Detect which cell encompasses the target text, then output its [x, y] center coordinate. 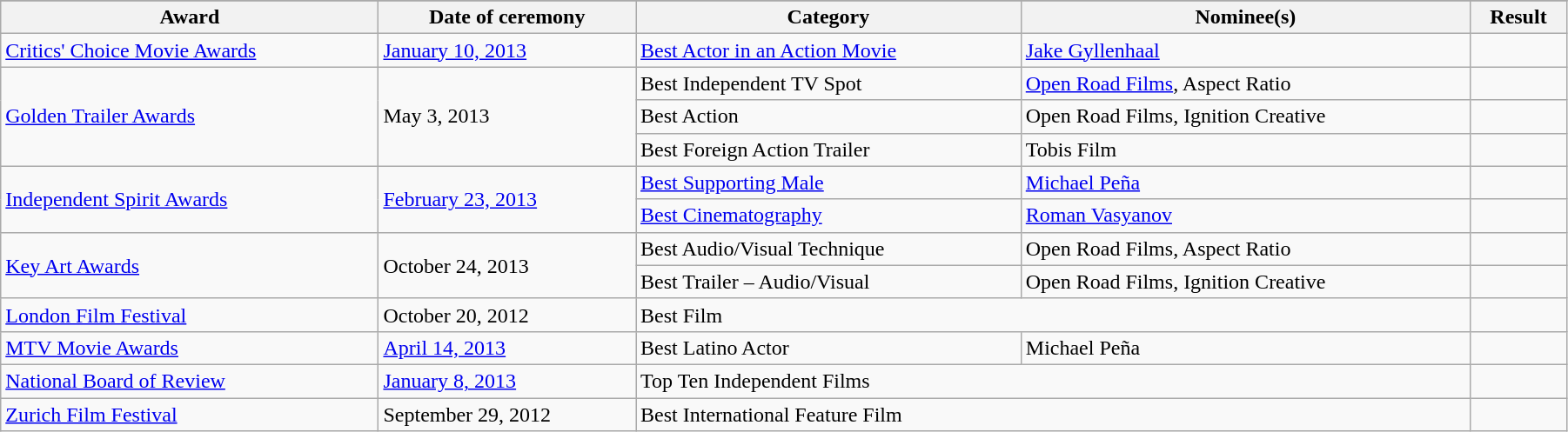
Nominee(s) [1245, 17]
National Board of Review [190, 381]
January 10, 2013 [507, 50]
Best Foreign Action Trailer [828, 150]
Best Cinematography [828, 216]
Best Trailer – Audio/Visual [828, 282]
London Film Festival [190, 315]
Date of ceremony [507, 17]
Golden Trailer Awards [190, 116]
September 29, 2012 [507, 415]
October 24, 2013 [507, 265]
Roman Vasyanov [1245, 216]
Result [1518, 17]
Category [828, 17]
Jake Gyllenhaal [1245, 50]
April 14, 2013 [507, 348]
Best International Feature Film [1053, 415]
Best Actor in an Action Movie [828, 50]
Key Art Awards [190, 265]
Best Latino Actor [828, 348]
May 3, 2013 [507, 116]
Zurich Film Festival [190, 415]
February 23, 2013 [507, 199]
Award [190, 17]
Top Ten Independent Films [1053, 381]
MTV Movie Awards [190, 348]
Best Action [828, 116]
Critics' Choice Movie Awards [190, 50]
Best Supporting Male [828, 183]
January 8, 2013 [507, 381]
October 20, 2012 [507, 315]
Independent Spirit Awards [190, 199]
Best Audio/Visual Technique [828, 249]
Best Film [1053, 315]
Best Independent TV Spot [828, 83]
Tobis Film [1245, 150]
